For the text-containing cell, return its midpoint in (X, Y) coordinate format. 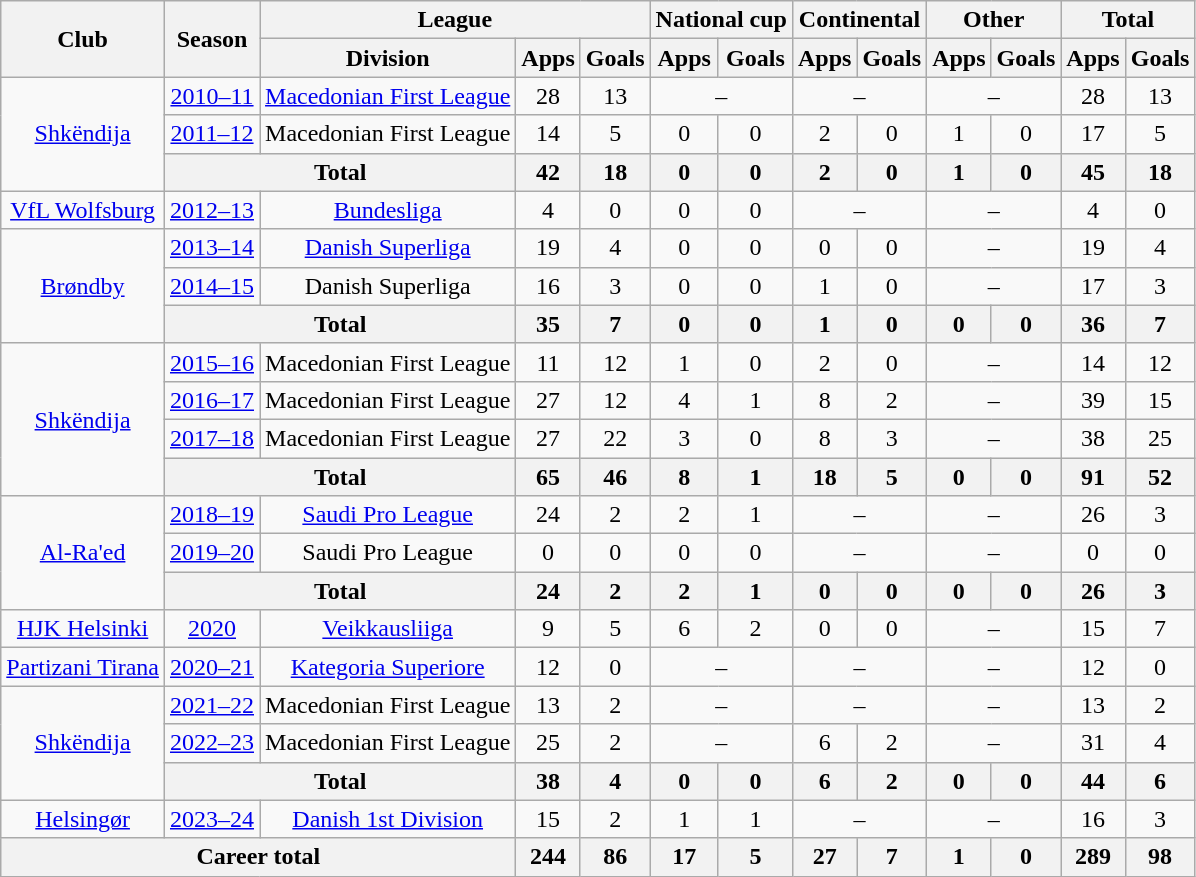
VfL Wolfsburg (83, 210)
Veikkausliiga (388, 629)
HJK Helsinki (83, 629)
36 (1093, 324)
2021–22 (212, 705)
2015–16 (212, 362)
2013–14 (212, 248)
Other (994, 20)
National cup (721, 20)
2017–18 (212, 438)
45 (1093, 172)
42 (548, 172)
2020–21 (212, 667)
35 (548, 324)
91 (1093, 477)
2012–13 (212, 210)
Partizani Tirana (83, 667)
9 (548, 629)
2022–23 (212, 743)
2011–12 (212, 134)
65 (548, 477)
2016–17 (212, 400)
39 (1093, 400)
2023–24 (212, 819)
52 (1160, 477)
Continental (859, 20)
League (455, 20)
Division (388, 58)
2010–11 (212, 96)
2019–20 (212, 553)
Al-Ra'ed (83, 553)
Helsingør (83, 819)
31 (1093, 743)
44 (1093, 781)
2020 (212, 629)
244 (548, 857)
Season (212, 39)
Brøndby (83, 286)
98 (1160, 857)
289 (1093, 857)
2018–19 (212, 515)
Career total (258, 857)
Club (83, 39)
2014–15 (212, 286)
Danish 1st Division (388, 819)
46 (615, 477)
86 (615, 857)
11 (548, 362)
Bundesliga (388, 210)
22 (615, 438)
Kategoria Superiore (388, 667)
